Return (X, Y) of the center of cell containing provided text 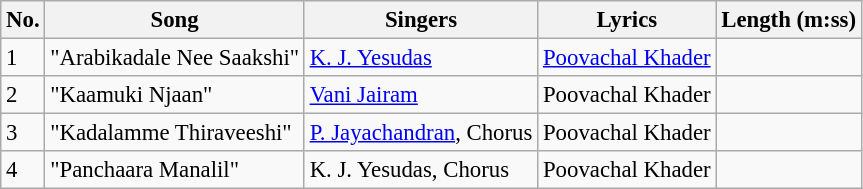
1 (23, 58)
K. J. Yesudas, Chorus (420, 170)
"Panchaara Manalil" (174, 170)
4 (23, 170)
Lyrics (627, 20)
2 (23, 95)
Vani Jairam (420, 95)
P. Jayachandran, Chorus (420, 133)
"Kadalamme Thiraveeshi" (174, 133)
Song (174, 20)
"Arabikadale Nee Saakshi" (174, 58)
K. J. Yesudas (420, 58)
Singers (420, 20)
"Kaamuki Njaan" (174, 95)
No. (23, 20)
Length (m:ss) (788, 20)
3 (23, 133)
